Capture the cell that displays the provided text and extract its (x, y) central coordinate. 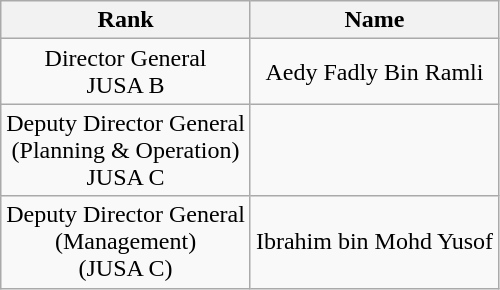
Director GeneralJUSA B (126, 72)
Deputy Director General(Planning & Operation)JUSA C (126, 150)
Ibrahim bin Mohd Yusof (374, 242)
Rank (126, 20)
Aedy Fadly Bin Ramli (374, 72)
Deputy Director General(Management)(JUSA C) (126, 242)
Name (374, 20)
